Search for the cell housing the specified text and yield its [X, Y] center coordinate. 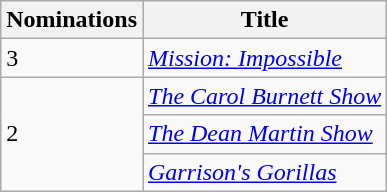
Title [264, 20]
2 [72, 134]
The Dean Martin Show [264, 134]
Mission: Impossible [264, 58]
Garrison's Gorillas [264, 172]
Nominations [72, 20]
The Carol Burnett Show [264, 96]
3 [72, 58]
